Return [X, Y] of the center of cell containing provided text 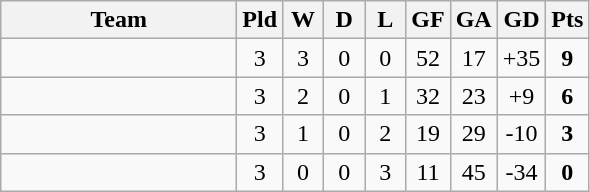
11 [428, 172]
19 [428, 134]
D [344, 20]
9 [568, 58]
Pts [568, 20]
Team [119, 20]
Pld [260, 20]
45 [474, 172]
52 [428, 58]
29 [474, 134]
GF [428, 20]
GA [474, 20]
6 [568, 96]
GD [522, 20]
L [386, 20]
W [304, 20]
-34 [522, 172]
17 [474, 58]
32 [428, 96]
+35 [522, 58]
+9 [522, 96]
-10 [522, 134]
23 [474, 96]
